Provide the (X, Y) coordinate of the cell's center where the given text is located.  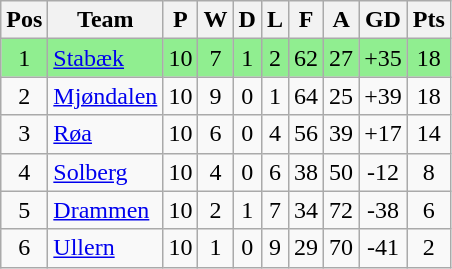
+39 (384, 96)
64 (306, 96)
14 (428, 134)
-12 (384, 172)
Røa (106, 134)
38 (306, 172)
D (247, 20)
Solberg (106, 172)
A (342, 20)
34 (306, 210)
Team (106, 20)
Drammen (106, 210)
50 (342, 172)
P (180, 20)
-41 (384, 248)
72 (342, 210)
Ullern (106, 248)
Stabæk (106, 58)
L (274, 20)
-38 (384, 210)
GD (384, 20)
8 (428, 172)
+17 (384, 134)
39 (342, 134)
25 (342, 96)
+35 (384, 58)
F (306, 20)
62 (306, 58)
5 (24, 210)
Pos (24, 20)
70 (342, 248)
3 (24, 134)
Pts (428, 20)
W (216, 20)
Mjøndalen (106, 96)
56 (306, 134)
29 (306, 248)
27 (342, 58)
